Return [X, Y] of the center of cell containing provided text 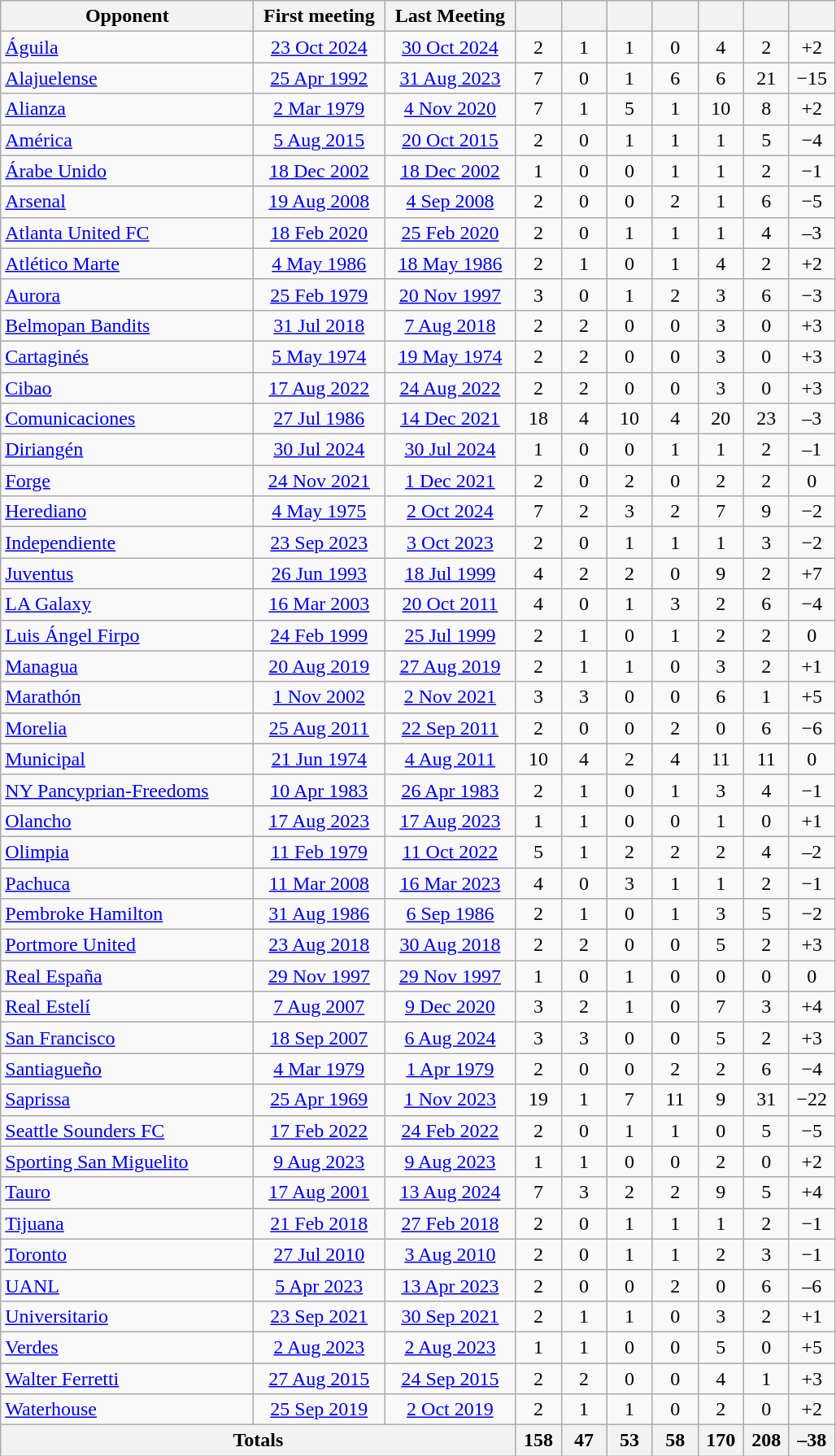
31 Jul 2018 [319, 325]
Águila [127, 47]
Diriangén [127, 450]
23 Sep 2021 [319, 1316]
25 Apr 1992 [319, 78]
Pachuca [127, 883]
Juventus [127, 573]
25 Jul 1999 [451, 635]
Waterhouse [127, 1410]
Olancho [127, 821]
−3 [812, 294]
208 [766, 1441]
31 Aug 2023 [451, 78]
23 Oct 2024 [319, 47]
13 Apr 2023 [451, 1285]
18 Jul 1999 [451, 573]
25 Sep 2019 [319, 1410]
Atlético Marte [127, 264]
Atlanta United FC [127, 233]
Tauro [127, 1192]
Comunicaciones [127, 419]
Santiagueño [127, 1069]
14 Dec 2021 [451, 419]
–1 [812, 450]
25 Feb 2020 [451, 233]
Cibao [127, 388]
23 Sep 2023 [319, 543]
11 Feb 1979 [319, 852]
América [127, 140]
25 Feb 1979 [319, 294]
1 Nov 2002 [319, 697]
19 May 1974 [451, 356]
Totals [259, 1441]
18 Sep 2007 [319, 1038]
Portmore United [127, 945]
11 Oct 2022 [451, 852]
27 Jul 2010 [319, 1254]
26 Apr 1983 [451, 790]
21 [766, 78]
27 Jul 1986 [319, 419]
9 Dec 2020 [451, 1007]
2 Nov 2021 [451, 697]
Árabe Unido [127, 171]
Forge [127, 481]
21 Jun 1974 [319, 759]
20 Nov 1997 [451, 294]
20 [721, 419]
27 Aug 2015 [319, 1379]
20 Oct 2011 [451, 604]
16 Mar 2023 [451, 883]
8 [766, 109]
18 Feb 2020 [319, 233]
4 Sep 2008 [451, 202]
4 Mar 1979 [319, 1069]
San Francisco [127, 1038]
5 Aug 2015 [319, 140]
UANL [127, 1285]
Real Estelí [127, 1007]
Universitario [127, 1316]
6 Sep 1986 [451, 914]
17 Aug 2001 [319, 1192]
21 Feb 2018 [319, 1223]
13 Aug 2024 [451, 1192]
11 Mar 2008 [319, 883]
30 Oct 2024 [451, 47]
Managua [127, 666]
30 Sep 2021 [451, 1316]
27 Aug 2019 [451, 666]
Alajuelense [127, 78]
25 Aug 2011 [319, 728]
LA Galaxy [127, 604]
30 Aug 2018 [451, 945]
Verdes [127, 1347]
53 [629, 1441]
2 Oct 2024 [451, 512]
7 Aug 2007 [319, 1007]
25 Apr 1969 [319, 1100]
5 May 1974 [319, 356]
2 Oct 2019 [451, 1410]
Aurora [127, 294]
23 Aug 2018 [319, 945]
Municipal [127, 759]
Independiente [127, 543]
Real España [127, 976]
Seattle Sounders FC [127, 1131]
Belmopan Bandits [127, 325]
17 Aug 2022 [319, 388]
24 Feb 2022 [451, 1131]
18 May 1986 [451, 264]
4 May 1986 [319, 264]
31 [766, 1100]
NY Pancyprian-Freedoms [127, 790]
Toronto [127, 1254]
−22 [812, 1100]
4 Nov 2020 [451, 109]
Herediano [127, 512]
19 [538, 1100]
58 [675, 1441]
+7 [812, 573]
170 [721, 1441]
Sporting San Miguelito [127, 1162]
5 Apr 2023 [319, 1285]
–38 [812, 1441]
Saprissa [127, 1100]
23 [766, 419]
Marathón [127, 697]
3 Oct 2023 [451, 543]
Cartaginés [127, 356]
Walter Ferretti [127, 1379]
20 Aug 2019 [319, 666]
1 Dec 2021 [451, 481]
−15 [812, 78]
2 Mar 1979 [319, 109]
20 Oct 2015 [451, 140]
10 Apr 1983 [319, 790]
158 [538, 1441]
−6 [812, 728]
17 Feb 2022 [319, 1131]
24 Feb 1999 [319, 635]
18 [538, 419]
Olimpia [127, 852]
Tijuana [127, 1223]
27 Feb 2018 [451, 1223]
First meeting [319, 16]
47 [584, 1441]
Luis Ángel Firpo [127, 635]
26 Jun 1993 [319, 573]
24 Sep 2015 [451, 1379]
7 Aug 2018 [451, 325]
16 Mar 2003 [319, 604]
Arsenal [127, 202]
Alianza [127, 109]
Pembroke Hamilton [127, 914]
4 Aug 2011 [451, 759]
31 Aug 1986 [319, 914]
24 Nov 2021 [319, 481]
1 Apr 1979 [451, 1069]
–6 [812, 1285]
1 Nov 2023 [451, 1100]
–2 [812, 852]
Morelia [127, 728]
Opponent [127, 16]
19 Aug 2008 [319, 202]
24 Aug 2022 [451, 388]
6 Aug 2024 [451, 1038]
22 Sep 2011 [451, 728]
Last Meeting [451, 16]
3 Aug 2010 [451, 1254]
4 May 1975 [319, 512]
